Find where the given text appears and provide that cell's center as (X, Y) coordinate. 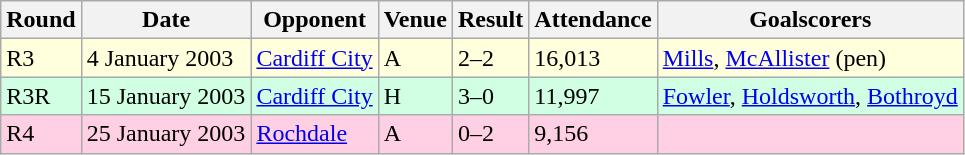
R3 (41, 58)
R4 (41, 134)
Goalscorers (810, 20)
Rochdale (314, 134)
H (415, 96)
Result (490, 20)
2–2 (490, 58)
15 January 2003 (166, 96)
Date (166, 20)
0–2 (490, 134)
Mills, McAllister (pen) (810, 58)
25 January 2003 (166, 134)
Opponent (314, 20)
9,156 (593, 134)
Attendance (593, 20)
Round (41, 20)
3–0 (490, 96)
4 January 2003 (166, 58)
Fowler, Holdsworth, Bothroyd (810, 96)
R3R (41, 96)
11,997 (593, 96)
16,013 (593, 58)
Venue (415, 20)
